Scan for the cell matching the given text and deliver its (X, Y) coordinate at center. 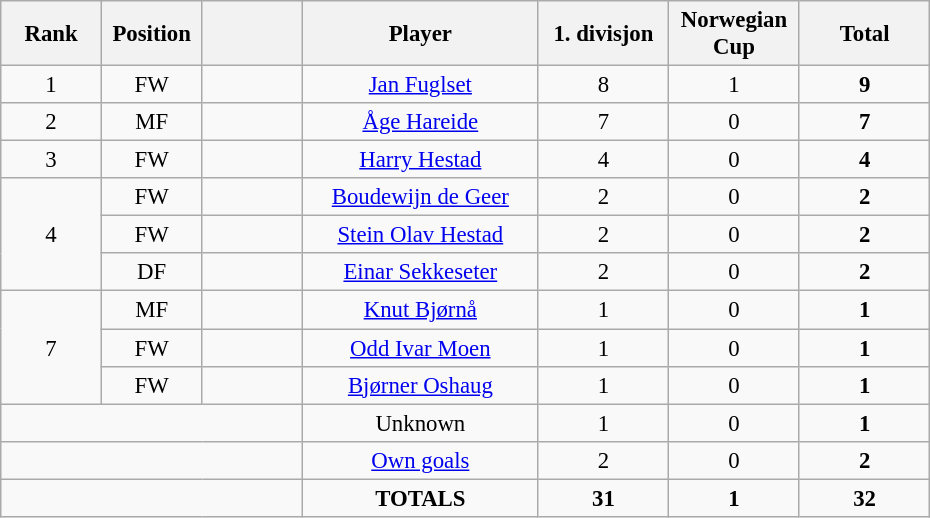
Stein Olav Hestad (421, 235)
Position (152, 34)
Rank (52, 34)
Einar Sekkeseter (421, 273)
1. divisjon (604, 34)
Knut Bjørnå (421, 310)
Player (421, 34)
Åge Hareide (421, 122)
Harry Hestad (421, 160)
Jan Fuglset (421, 85)
9 (864, 85)
Norwegian Cup (734, 34)
Odd Ivar Moen (421, 348)
Bjørner Oshaug (421, 385)
TOTALS (421, 498)
3 (52, 160)
Own goals (421, 460)
8 (604, 85)
31 (604, 498)
Unknown (421, 423)
Boudewijn de Geer (421, 197)
DF (152, 273)
Total (864, 34)
32 (864, 498)
